Search for the cell housing the specified text and yield its (x, y) center coordinate. 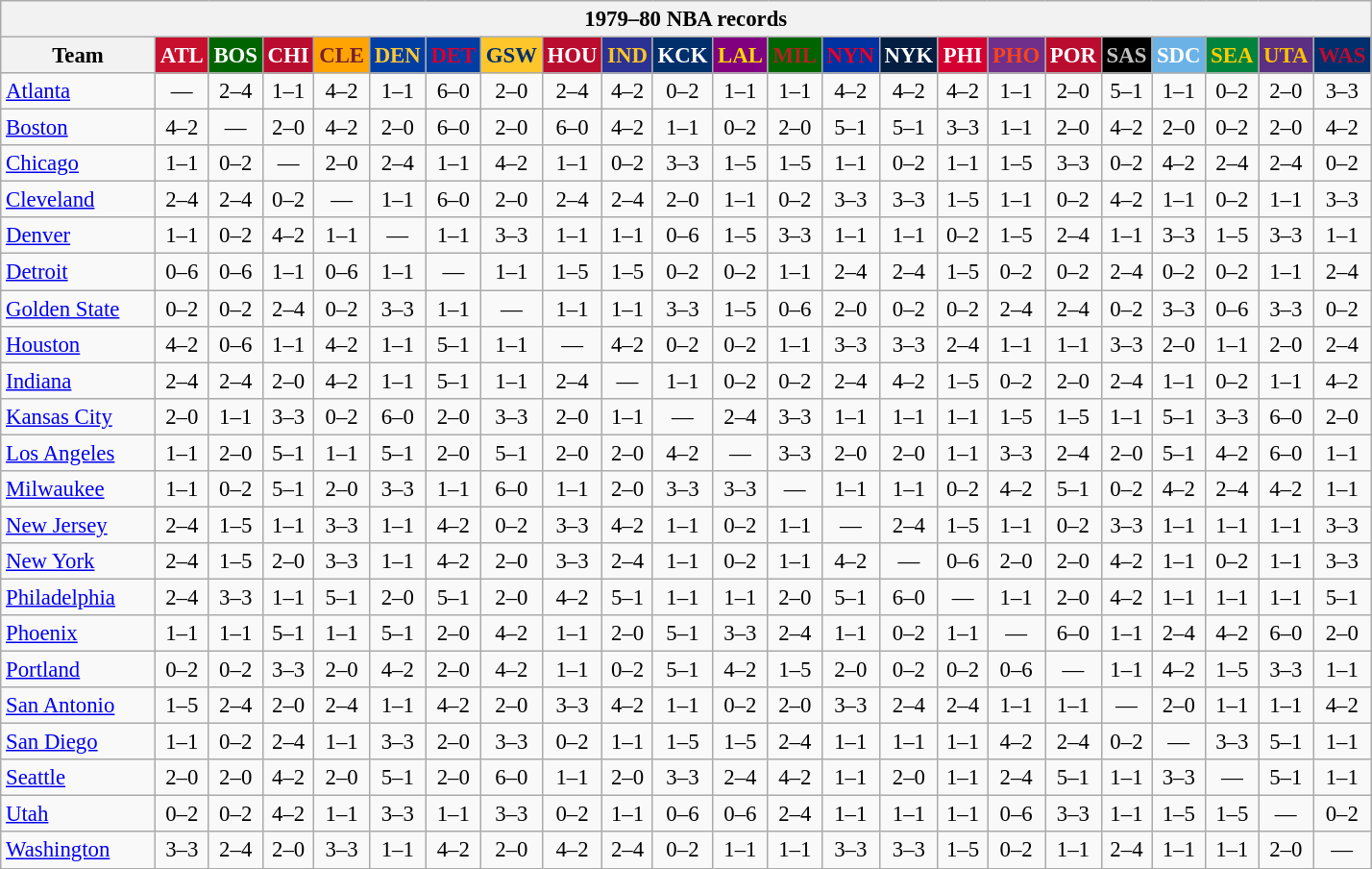
Indiana (79, 381)
Golden State (79, 309)
Phoenix (79, 633)
New Jersey (79, 525)
Chicago (79, 163)
IND (627, 56)
San Antonio (79, 706)
CLE (342, 56)
Team (79, 56)
HOU (573, 56)
WAS (1342, 56)
LAL (740, 56)
Atlanta (79, 91)
Detroit (79, 272)
GSW (512, 56)
UTA (1286, 56)
Milwaukee (79, 489)
NYK (909, 56)
PHO (1017, 56)
MIL (795, 56)
SDC (1179, 56)
KCK (682, 56)
NYN (850, 56)
DET (453, 56)
DEN (398, 56)
Utah (79, 814)
BOS (235, 56)
SEA (1232, 56)
Denver (79, 236)
SAS (1126, 56)
Kansas City (79, 416)
Philadelphia (79, 597)
Boston (79, 128)
Portland (79, 670)
CHI (288, 56)
POR (1074, 56)
Houston (79, 344)
ATL (182, 56)
PHI (963, 56)
Seattle (79, 778)
New York (79, 561)
San Diego (79, 742)
1979–80 NBA records (686, 19)
Cleveland (79, 200)
Los Angeles (79, 453)
Washington (79, 851)
